From the cell containing the given text, extract its center point as (x, y) coordinate. 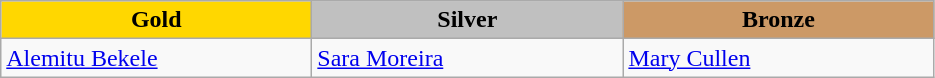
Alemitu Bekele (156, 58)
Sara Moreira (468, 58)
Bronze (778, 20)
Silver (468, 20)
Gold (156, 20)
Mary Cullen (778, 58)
